Provide the (X, Y) coordinate of the cell's center where the given text is located.  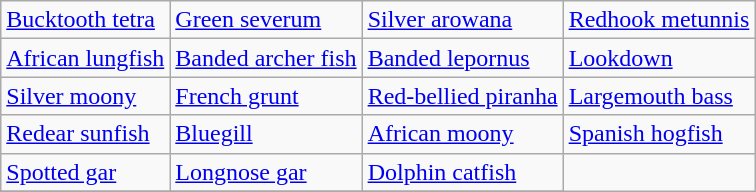
Bucktooth tetra (86, 20)
Longnose gar (266, 172)
Banded archer fish (266, 58)
Lookdown (659, 58)
Silver moony (86, 96)
Largemouth bass (659, 96)
French grunt (266, 96)
Spotted gar (86, 172)
Silver arowana (462, 20)
Redear sunfish (86, 134)
Redhook metunnis (659, 20)
Green severum (266, 20)
Banded lepornus (462, 58)
African lungfish (86, 58)
Red-bellied piranha (462, 96)
Bluegill (266, 134)
Dolphin catfish (462, 172)
Spanish hogfish (659, 134)
African moony (462, 134)
